Determine the [x, y] coordinate at the center of the cell enclosing the given text.  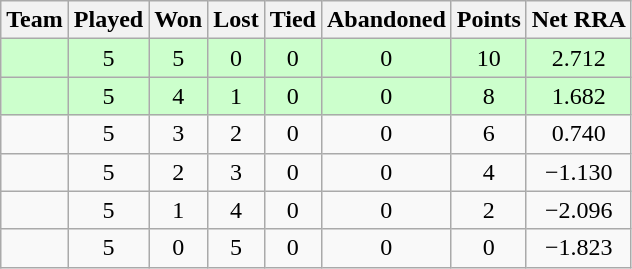
−1.823 [578, 248]
2.712 [578, 58]
0.740 [578, 134]
1.682 [578, 96]
Team [35, 20]
−1.130 [578, 172]
Lost [236, 20]
Won [178, 20]
6 [488, 134]
Tied [292, 20]
8 [488, 96]
−2.096 [578, 210]
10 [488, 58]
Abandoned [386, 20]
Played [108, 20]
Net RRA [578, 20]
Points [488, 20]
